Search for the cell housing the specified text and yield its [X, Y] center coordinate. 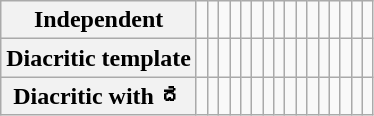
Independent [99, 20]
Diacritic with ದ [99, 96]
Diacritic template [99, 58]
